For the text-containing cell, return its midpoint in [x, y] coordinate format. 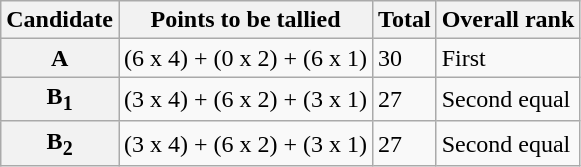
Overall rank [508, 20]
Candidate [60, 20]
Points to be tallied [245, 20]
A [60, 58]
30 [405, 58]
B1 [60, 99]
Total [405, 20]
First [508, 58]
B2 [60, 143]
(6 x 4) + (0 x 2) + (6 x 1) [245, 58]
